Return (x, y) of the center of cell containing provided text 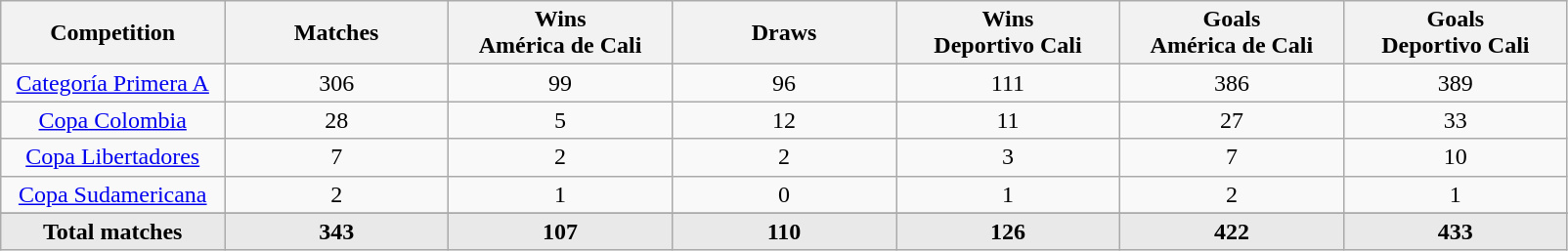
Draws (784, 33)
107 (561, 231)
27 (1232, 120)
Categoría Primera A (113, 83)
422 (1232, 231)
96 (784, 83)
110 (784, 231)
386 (1232, 83)
Copa Libertadores (113, 157)
WinsDeportivo Cali (1007, 33)
Copa Colombia (113, 120)
111 (1007, 83)
11 (1007, 120)
0 (784, 194)
Matches (336, 33)
Total matches (113, 231)
3 (1007, 157)
99 (561, 83)
433 (1455, 231)
343 (336, 231)
WinsAmérica de Cali (561, 33)
10 (1455, 157)
GoalsAmérica de Cali (1232, 33)
306 (336, 83)
12 (784, 120)
33 (1455, 120)
126 (1007, 231)
28 (336, 120)
5 (561, 120)
Copa Sudamericana (113, 194)
389 (1455, 83)
GoalsDeportivo Cali (1455, 33)
Competition (113, 33)
